Locate the cell with the specified text and output its [x, y] center coordinate. 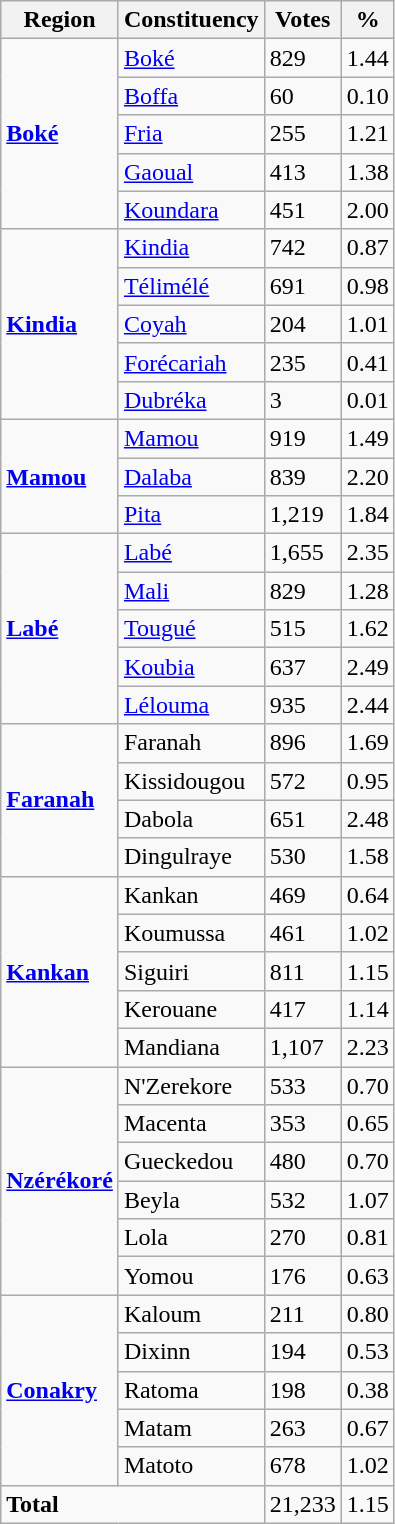
Lola [191, 1238]
1.28 [368, 591]
0.38 [368, 1390]
532 [302, 1200]
Gueckedou [191, 1162]
60 [302, 96]
0.10 [368, 96]
Dubréka [191, 400]
0.53 [368, 1352]
263 [302, 1428]
0.01 [368, 400]
1.01 [368, 324]
Dalaba [191, 477]
Beyla [191, 1200]
1.62 [368, 629]
Boffa [191, 96]
211 [302, 1314]
Forécariah [191, 362]
21,233 [302, 1504]
1.58 [368, 857]
Conakry [60, 1390]
Tougué [191, 629]
Macenta [191, 1124]
678 [302, 1466]
839 [302, 477]
480 [302, 1162]
235 [302, 362]
Koubia [191, 667]
Kaloum [191, 1314]
198 [302, 1390]
Votes [302, 20]
1,219 [302, 515]
1.07 [368, 1200]
413 [302, 172]
0.65 [368, 1124]
896 [302, 743]
1.49 [368, 438]
742 [302, 248]
Koundara [191, 210]
Siguiri [191, 971]
935 [302, 705]
1.38 [368, 172]
Dabola [191, 819]
0.41 [368, 362]
0.87 [368, 248]
417 [302, 1009]
469 [302, 895]
637 [302, 667]
461 [302, 933]
Gaoual [191, 172]
1.14 [368, 1009]
Dingulraye [191, 857]
3 [302, 400]
0.80 [368, 1314]
Koumussa [191, 933]
Ratoma [191, 1390]
270 [302, 1238]
0.98 [368, 286]
Fria [191, 134]
% [368, 20]
Region [60, 20]
0.67 [368, 1428]
1.84 [368, 515]
691 [302, 286]
Kerouane [191, 1009]
2.48 [368, 819]
0.64 [368, 895]
1.44 [368, 58]
1,107 [302, 1047]
Télimélé [191, 286]
2.00 [368, 210]
2.44 [368, 705]
N'Zerekore [191, 1085]
0.81 [368, 1238]
Total [132, 1504]
0.95 [368, 781]
Matam [191, 1428]
Yomou [191, 1276]
515 [302, 629]
1,655 [302, 553]
353 [302, 1124]
572 [302, 781]
176 [302, 1276]
Coyah [191, 324]
2.23 [368, 1047]
1.21 [368, 134]
Lélouma [191, 705]
2.35 [368, 553]
Kissidougou [191, 781]
Nzérékoré [60, 1180]
Matoto [191, 1466]
2.49 [368, 667]
1.69 [368, 743]
Constituency [191, 20]
Pita [191, 515]
194 [302, 1352]
204 [302, 324]
Mali [191, 591]
919 [302, 438]
811 [302, 971]
Dixinn [191, 1352]
Mandiana [191, 1047]
651 [302, 819]
533 [302, 1085]
2.20 [368, 477]
255 [302, 134]
451 [302, 210]
0.63 [368, 1276]
530 [302, 857]
